Return (x, y) of the center of cell containing provided text 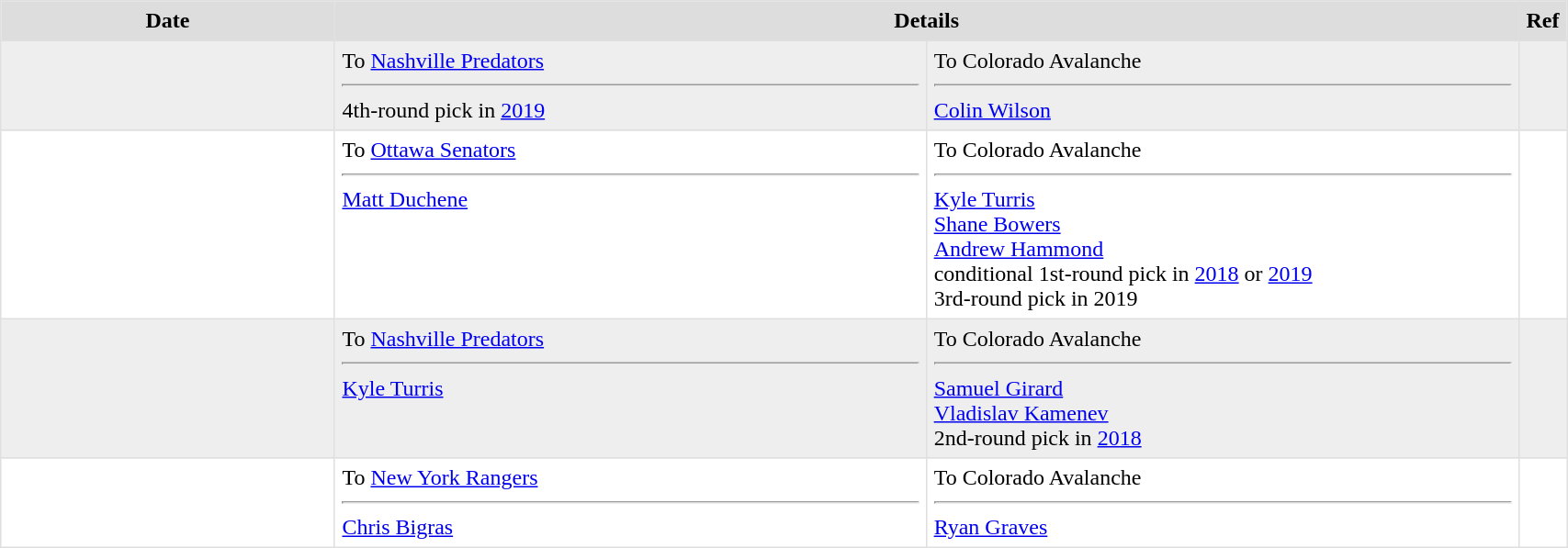
To Colorado AvalancheSamuel GirardVladislav Kamenev2nd-round pick in 2018 (1222, 388)
Ref (1542, 21)
To Colorado AvalancheKyle TurrisShane BowersAndrew Hammond conditional 1st-round pick in 2018 or 20193rd-round pick in 2019 (1222, 225)
To Nashville Predators4th-round pick in 2019 (630, 85)
To New York RangersChris Bigras (630, 503)
Details (926, 21)
Date (167, 21)
To Ottawa SenatorsMatt Duchene (630, 225)
To Colorado AvalancheRyan Graves (1222, 503)
To Colorado AvalancheColin Wilson (1222, 85)
To Nashville PredatorsKyle Turris (630, 388)
